Detect which cell encompasses the target text, then output its [X, Y] center coordinate. 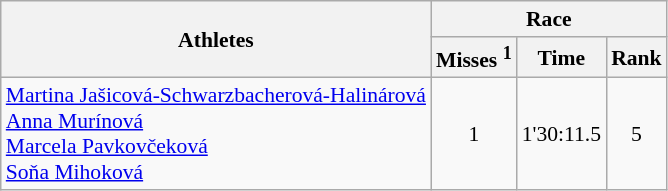
5 [636, 134]
Athletes [216, 40]
1'30:11.5 [562, 134]
Misses 1 [474, 58]
Time [562, 58]
Martina Jašicová-Schwarzbacherová-HalinárováAnna MurínováMarcela PavkovčekováSoňa Mihoková [216, 134]
Rank [636, 58]
Race [549, 19]
1 [474, 134]
